Detect which cell encompasses the target text, then output its (X, Y) center coordinate. 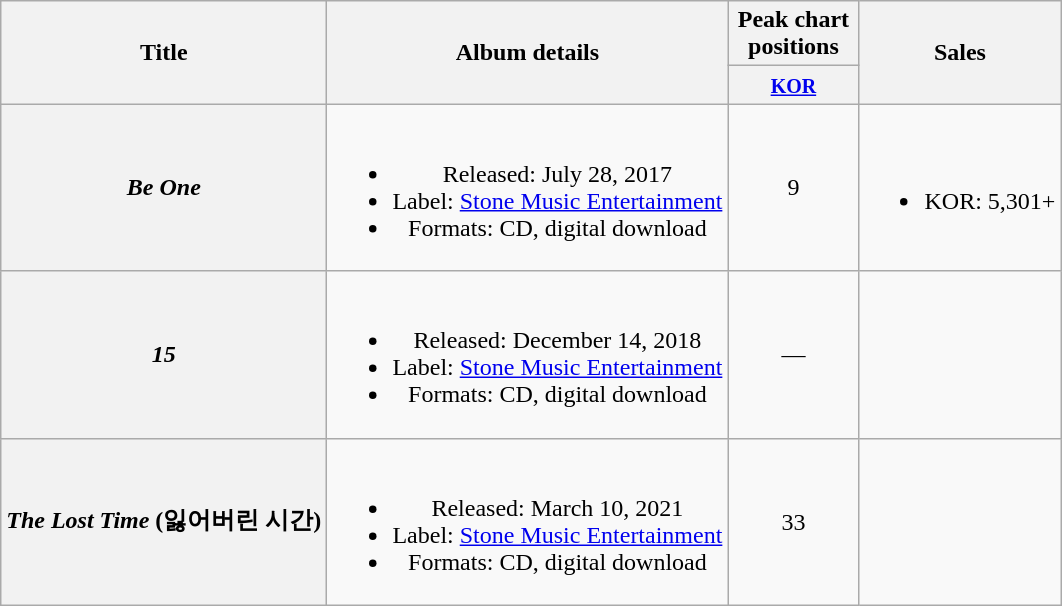
Be One (164, 188)
Title (164, 52)
The Lost Time (잃어버린 시간) (164, 522)
Peak chart positions (794, 34)
KOR (794, 85)
9 (794, 188)
KOR: 5,301+ (960, 188)
Sales (960, 52)
— (794, 354)
15 (164, 354)
Released: March 10, 2021Label: Stone Music EntertainmentFormats: CD, digital download (528, 522)
Released: July 28, 2017Label: Stone Music EntertainmentFormats: CD, digital download (528, 188)
Album details (528, 52)
33 (794, 522)
Released: December 14, 2018Label: Stone Music EntertainmentFormats: CD, digital download (528, 354)
